Detect which cell encompasses the target text, then output its [X, Y] center coordinate. 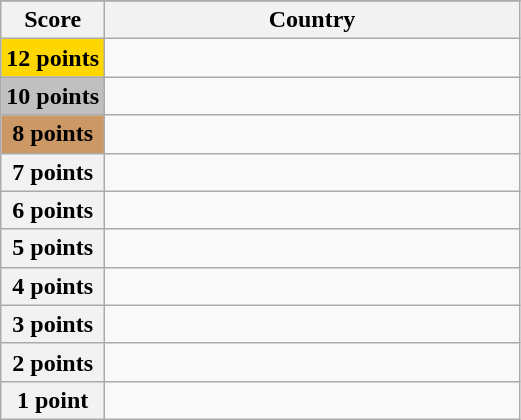
5 points [53, 248]
3 points [53, 324]
7 points [53, 172]
Country [312, 20]
4 points [53, 286]
12 points [53, 58]
Score [53, 20]
2 points [53, 362]
8 points [53, 134]
10 points [53, 96]
6 points [53, 210]
1 point [53, 400]
